Locate the cell with the specified text and output its (x, y) center coordinate. 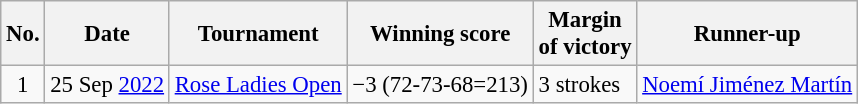
Winning score (440, 34)
1 (23, 85)
25 Sep 2022 (107, 85)
3 strokes (585, 85)
No. (23, 34)
Runner-up (748, 34)
−3 (72-73-68=213) (440, 85)
Date (107, 34)
Noemí Jiménez Martín (748, 85)
Tournament (258, 34)
Rose Ladies Open (258, 85)
Marginof victory (585, 34)
